Identify which cell holds the provided text, then report its (X, Y) central coordinate. 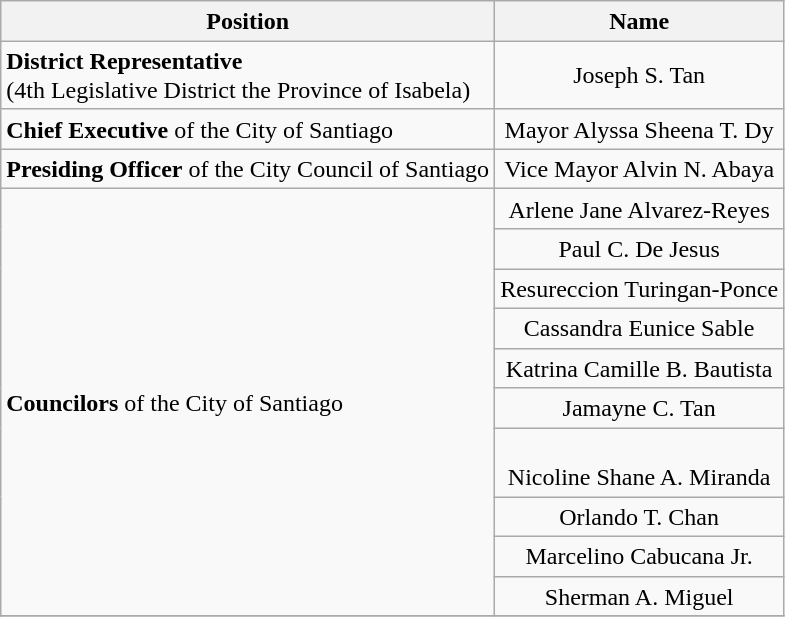
Sherman A. Miguel (640, 596)
Paul C. De Jesus (640, 249)
Councilors of the City of Santiago (248, 402)
Marcelino Cabucana Jr. (640, 556)
Jamayne C. Tan (640, 408)
District Representative(4th Legislative District the Province of Isabela) (248, 76)
Arlene Jane Alvarez-Reyes (640, 209)
Joseph S. Tan (640, 76)
Vice Mayor Alvin N. Abaya (640, 169)
Mayor Alyssa Sheena T. Dy (640, 129)
Presiding Officer of the City Council of Santiago (248, 169)
Name (640, 21)
Chief Executive of the City of Santiago (248, 129)
Nicoline Shane A. Miranda (640, 462)
Position (248, 21)
Cassandra Eunice Sable (640, 328)
Resureccion Turingan-Ponce (640, 289)
Orlando T. Chan (640, 517)
Katrina Camille B. Bautista (640, 368)
